Extract the [X, Y] coordinate from the center of the cell holding the provided text.  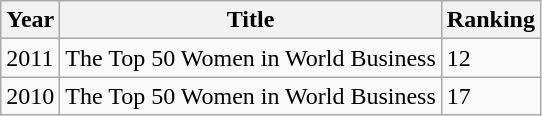
2011 [30, 58]
12 [490, 58]
Title [251, 20]
17 [490, 96]
2010 [30, 96]
Ranking [490, 20]
Year [30, 20]
